Identify which cell holds the provided text, then report its (x, y) central coordinate. 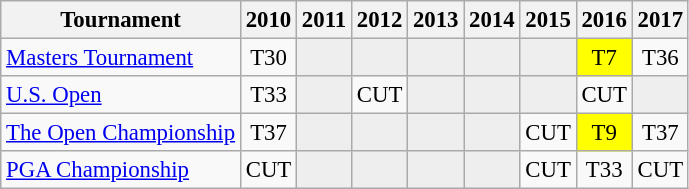
Tournament (121, 20)
2013 (436, 20)
T9 (604, 133)
Masters Tournament (121, 58)
2012 (379, 20)
2014 (492, 20)
T30 (268, 58)
The Open Championship (121, 133)
U.S. Open (121, 95)
PGA Championship (121, 170)
2017 (660, 20)
2015 (548, 20)
2010 (268, 20)
T36 (660, 58)
2016 (604, 20)
T7 (604, 58)
2011 (324, 20)
